Return the [X, Y] coordinate for the center point of the cell that contains the specified text.  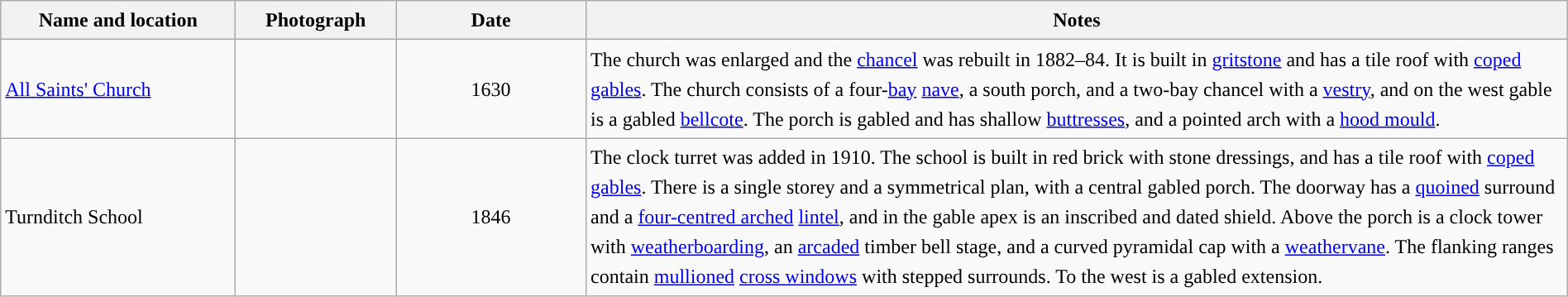
Turnditch School [118, 217]
All Saints' Church [118, 89]
1846 [491, 217]
Notes [1077, 20]
Name and location [118, 20]
Date [491, 20]
1630 [491, 89]
Photograph [316, 20]
